Capture the cell that displays the provided text and extract its (x, y) central coordinate. 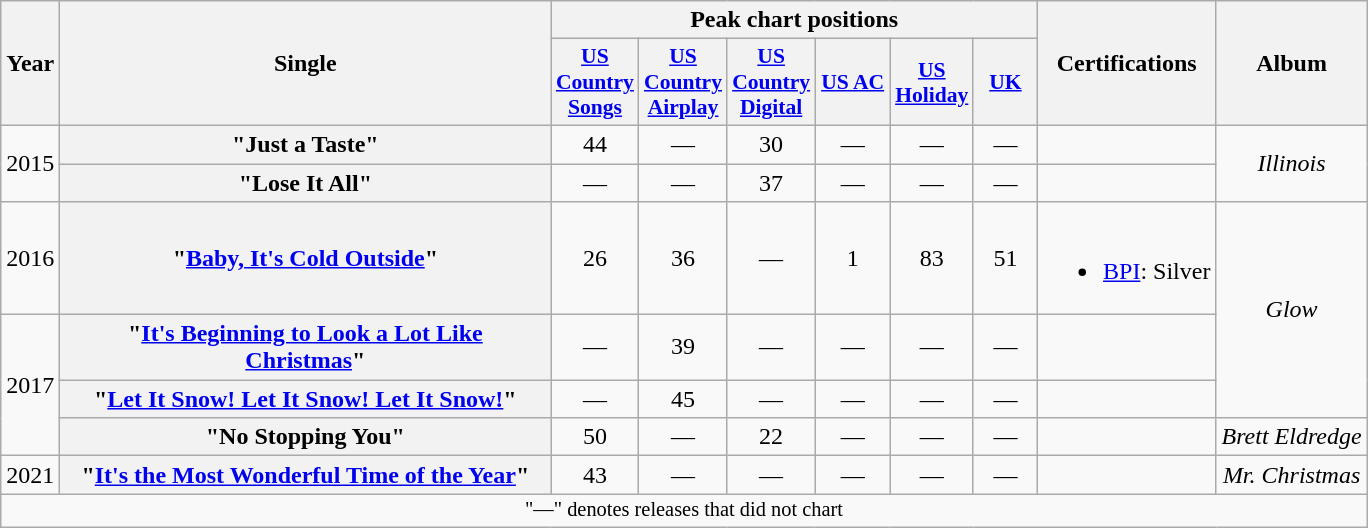
"—" denotes releases that did not chart (684, 511)
BPI: Silver (1127, 258)
Brett Eldredge (1292, 437)
51 (1005, 258)
"No Stopping You" (306, 437)
US Holiday (932, 82)
"Let It Snow! Let It Snow! Let It Snow!" (306, 399)
US AC (852, 82)
US Country Airplay (683, 82)
2016 (30, 258)
30 (771, 144)
"Baby, It's Cold Outside" (306, 258)
50 (595, 437)
83 (932, 258)
44 (595, 144)
Album (1292, 64)
"It's Beginning to Look a Lot Like Christmas" (306, 348)
Year (30, 64)
Certifications (1127, 64)
US Country Digital (771, 82)
26 (595, 258)
US Country Songs (595, 82)
22 (771, 437)
"Lose It All" (306, 183)
1 (852, 258)
36 (683, 258)
Mr. Christmas (1292, 475)
Peak chart positions (794, 20)
37 (771, 183)
UK (1005, 82)
Illinois (1292, 163)
2021 (30, 475)
2017 (30, 386)
2015 (30, 163)
"Just a Taste" (306, 144)
43 (595, 475)
Single (306, 64)
Glow (1292, 310)
45 (683, 399)
39 (683, 348)
"It's the Most Wonderful Time of the Year" (306, 475)
